Find where the given text appears and provide that cell's center as (x, y) coordinate. 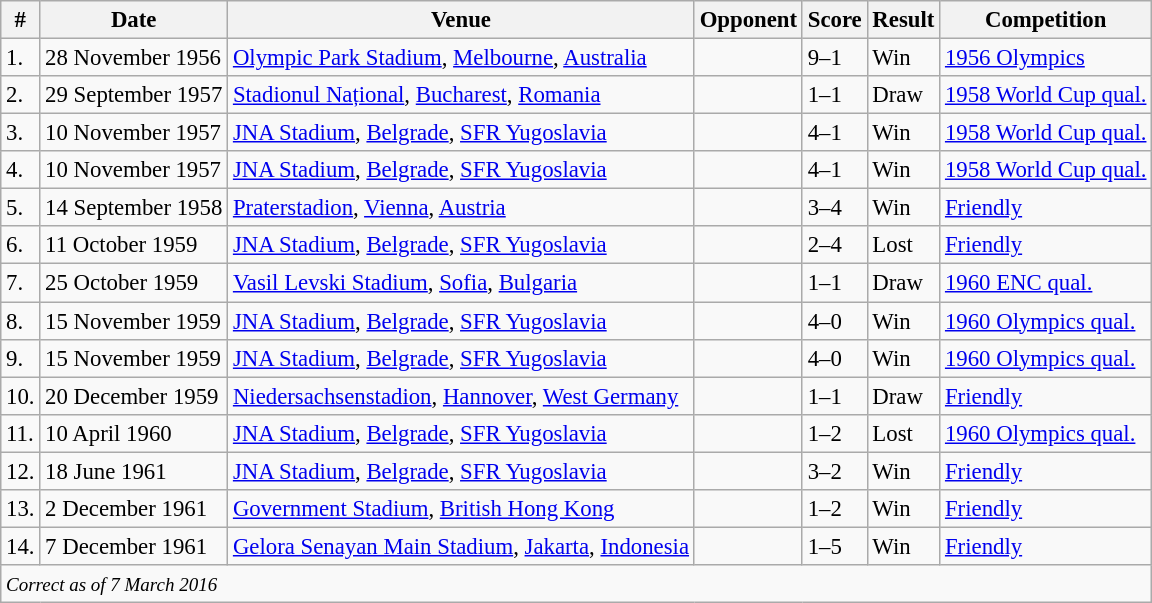
2–4 (834, 245)
4. (20, 170)
14 September 1958 (134, 208)
28 November 1956 (134, 58)
12. (20, 471)
2 December 1961 (134, 509)
5. (20, 208)
14. (20, 546)
7. (20, 283)
Result (904, 20)
11. (20, 433)
9–1 (834, 58)
9. (20, 358)
Vasil Levski Stadium, Sofia, Bulgaria (462, 283)
20 December 1959 (134, 396)
Government Stadium, British Hong Kong (462, 509)
Venue (462, 20)
Opponent (748, 20)
Praterstadion, Vienna, Austria (462, 208)
18 June 1961 (134, 471)
29 September 1957 (134, 95)
8. (20, 321)
# (20, 20)
1960 ENC qual. (1046, 283)
3–2 (834, 471)
Score (834, 20)
1–5 (834, 546)
Niedersachsenstadion, Hannover, West Germany (462, 396)
Stadionul Național, Bucharest, Romania (462, 95)
25 October 1959 (134, 283)
Olympic Park Stadium, Melbourne, Australia (462, 58)
3–4 (834, 208)
Gelora Senayan Main Stadium, Jakarta, Indonesia (462, 546)
10 April 1960 (134, 433)
13. (20, 509)
3. (20, 133)
Correct as of 7 March 2016 (576, 584)
Date (134, 20)
10. (20, 396)
1. (20, 58)
1956 Olympics (1046, 58)
7 December 1961 (134, 546)
2. (20, 95)
11 October 1959 (134, 245)
Competition (1046, 20)
6. (20, 245)
